Identify which cell holds the provided text, then report its (x, y) central coordinate. 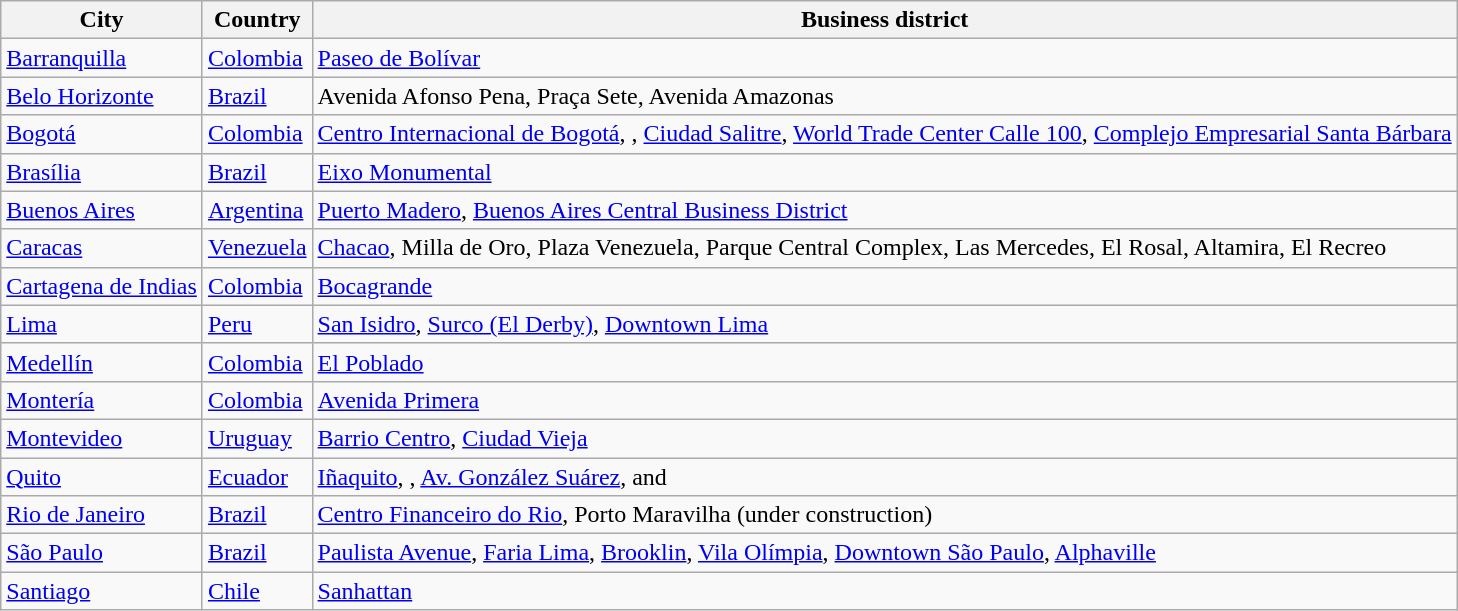
Peru (257, 324)
Uruguay (257, 438)
Paulista Avenue, Faria Lima, Brooklin, Vila Olímpia, Downtown São Paulo, Alphaville (884, 553)
Montevideo (102, 438)
Caracas (102, 248)
Belo Horizonte (102, 96)
Eixo Monumental (884, 172)
Centro Internacional de Bogotá, , Ciudad Salitre, World Trade Center Calle 100, Complejo Empresarial Santa Bárbara (884, 134)
Centro Financeiro do Rio, Porto Maravilha (under construction) (884, 515)
Chacao, Milla de Oro, Plaza Venezuela, Parque Central Complex, Las Mercedes, El Rosal, Altamira, El Recreo (884, 248)
Avenida Primera (884, 400)
Chile (257, 591)
Argentina (257, 210)
Lima (102, 324)
City (102, 20)
Quito (102, 477)
Santiago (102, 591)
San Isidro, Surco (El Derby), Downtown Lima (884, 324)
Venezuela (257, 248)
Montería (102, 400)
Cartagena de Indias (102, 286)
São Paulo (102, 553)
Bocagrande (884, 286)
Barranquilla (102, 58)
Puerto Madero, Buenos Aires Central Business District (884, 210)
El Poblado (884, 362)
Business district (884, 20)
Iñaquito, , Av. González Suárez, and (884, 477)
Country (257, 20)
Paseo de Bolívar (884, 58)
Avenida Afonso Pena, Praça Sete, Avenida Amazonas (884, 96)
Medellín (102, 362)
Barrio Centro, Ciudad Vieja (884, 438)
Bogotá (102, 134)
Buenos Aires (102, 210)
Sanhattan (884, 591)
Rio de Janeiro (102, 515)
Brasília (102, 172)
Ecuador (257, 477)
